From the cell containing the given text, extract its center point as (X, Y) coordinate. 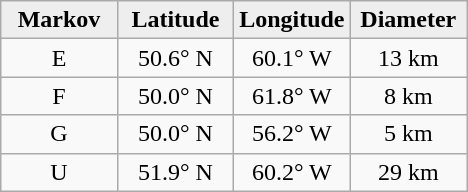
F (59, 96)
Markov (59, 20)
E (59, 58)
Diameter (408, 20)
56.2° W (292, 134)
5 km (408, 134)
50.6° N (175, 58)
60.2° W (292, 172)
G (59, 134)
Longitude (292, 20)
60.1° W (292, 58)
8 km (408, 96)
29 km (408, 172)
13 km (408, 58)
U (59, 172)
Latitude (175, 20)
51.9° N (175, 172)
61.8° W (292, 96)
